Capture the cell that displays the provided text and extract its [x, y] central coordinate. 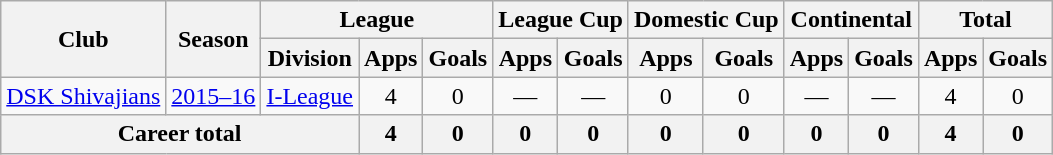
DSK Shivajians [84, 96]
Career total [180, 134]
Continental [851, 20]
Club [84, 39]
2015–16 [214, 96]
League [377, 20]
I-League [310, 96]
League Cup [561, 20]
Season [214, 39]
Domestic Cup [706, 20]
Division [310, 58]
Total [985, 20]
